Return (x, y) of the center of cell containing provided text 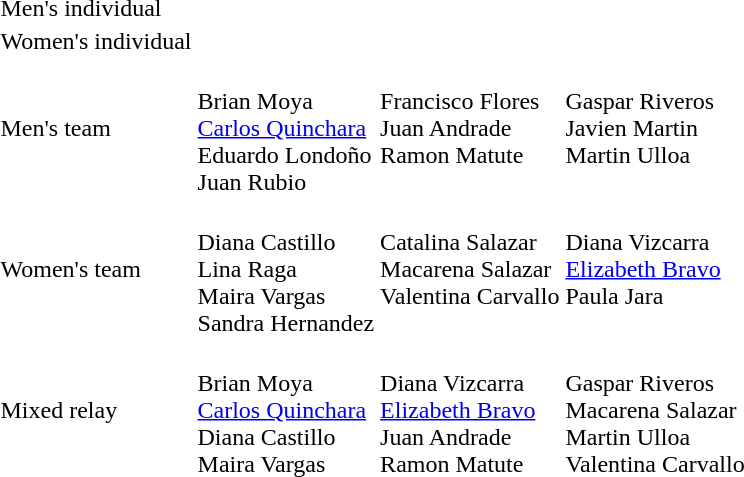
Francisco FloresJuan AndradeRamon Matute (470, 128)
Diana CastilloLina RagaMaira VargasSandra Hernandez (286, 269)
Catalina SalazarMacarena SalazarValentina Carvallo (470, 269)
Brian MoyaCarlos QuincharaEduardo LondoñoJuan Rubio (286, 128)
